Scan for the cell matching the given text and deliver its [x, y] coordinate at center. 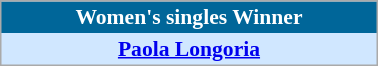
Paola Longoria [189, 49]
Women's singles Winner [189, 17]
